Return (x, y) of the center of cell containing provided text 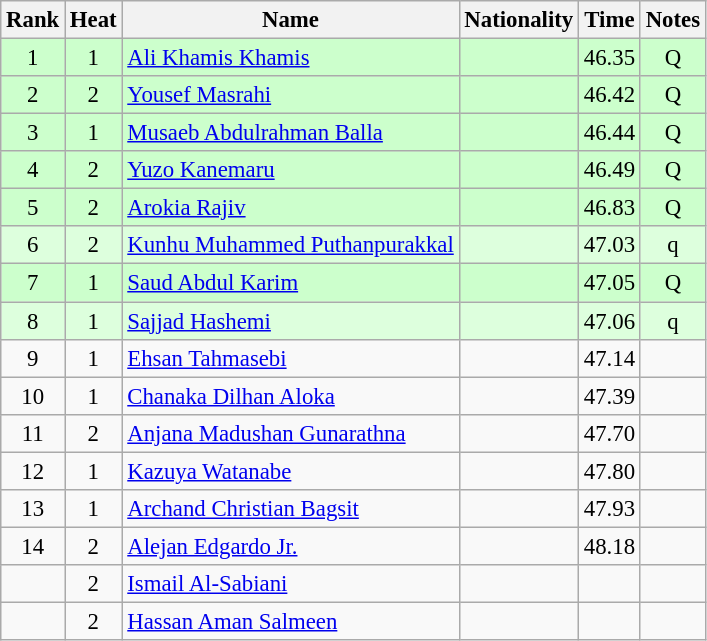
48.18 (610, 546)
13 (33, 509)
Alejan Edgardo Jr. (290, 546)
47.05 (610, 283)
6 (33, 245)
Heat (94, 20)
Notes (672, 20)
9 (33, 358)
Saud Abdul Karim (290, 283)
10 (33, 396)
Ehsan Tahmasebi (290, 358)
Kazuya Watanabe (290, 471)
Time (610, 20)
47.70 (610, 433)
Nationality (518, 20)
Yuzo Kanemaru (290, 170)
47.03 (610, 245)
47.93 (610, 509)
46.42 (610, 95)
46.35 (610, 58)
Ismail Al-Sabiani (290, 584)
46.83 (610, 208)
Chanaka Dilhan Aloka (290, 396)
12 (33, 471)
7 (33, 283)
Name (290, 20)
5 (33, 208)
Archand Christian Bagsit (290, 509)
8 (33, 321)
Musaeb Abdulrahman Balla (290, 133)
Ali Khamis Khamis (290, 58)
4 (33, 170)
Sajjad Hashemi (290, 321)
Rank (33, 20)
3 (33, 133)
46.44 (610, 133)
11 (33, 433)
Anjana Madushan Gunarathna (290, 433)
Hassan Aman Salmeen (290, 621)
14 (33, 546)
47.06 (610, 321)
47.80 (610, 471)
47.14 (610, 358)
46.49 (610, 170)
47.39 (610, 396)
Arokia Rajiv (290, 208)
Yousef Masrahi (290, 95)
Kunhu Muhammed Puthanpurakkal (290, 245)
